Search for the cell housing the specified text and yield its (x, y) center coordinate. 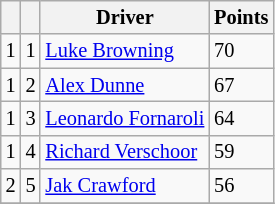
3 (31, 118)
Richard Verschoor (124, 152)
4 (31, 152)
67 (241, 85)
Leonardo Fornaroli (124, 118)
5 (31, 186)
Driver (124, 17)
56 (241, 186)
59 (241, 152)
70 (241, 51)
Points (241, 17)
Alex Dunne (124, 85)
Luke Browning (124, 51)
Jak Crawford (124, 186)
64 (241, 118)
